Search for the cell housing the specified text and yield its (X, Y) center coordinate. 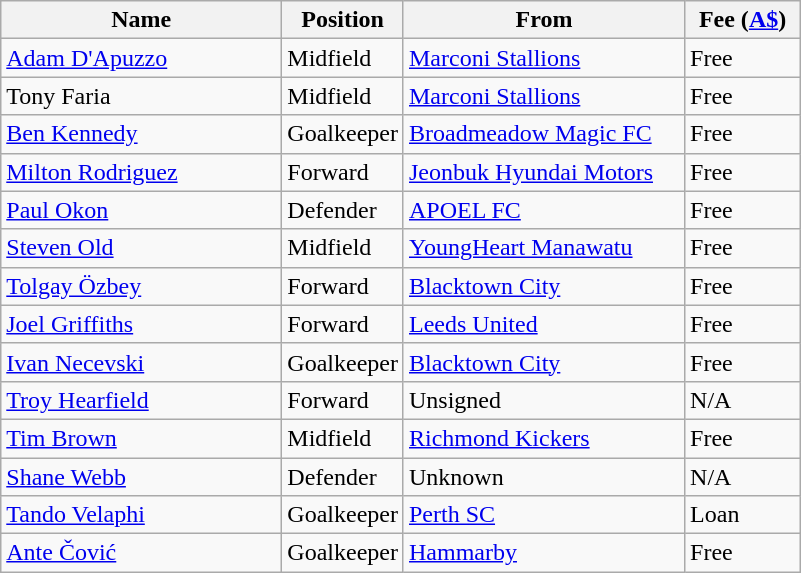
Milton Rodriguez (142, 172)
Tando Velaphi (142, 515)
Position (343, 20)
APOEL FC (544, 210)
Perth SC (544, 515)
Richmond Kickers (544, 438)
Tim Brown (142, 438)
Jeonbuk Hyundai Motors (544, 172)
Paul Okon (142, 210)
Troy Hearfield (142, 400)
Joel Griffiths (142, 324)
Steven Old (142, 248)
Leeds United (544, 324)
Unknown (544, 477)
Broadmeadow Magic FC (544, 134)
Ben Kennedy (142, 134)
Ivan Necevski (142, 362)
From (544, 20)
Unsigned (544, 400)
Tony Faria (142, 96)
Tolgay Özbey (142, 286)
YoungHeart Manawatu (544, 248)
Name (142, 20)
Ante Čović (142, 553)
Fee (A$) (743, 20)
Shane Webb (142, 477)
Hammarby (544, 553)
Adam D'Apuzzo (142, 58)
Loan (743, 515)
